Find where the given text appears and provide that cell's center as [X, Y] coordinate. 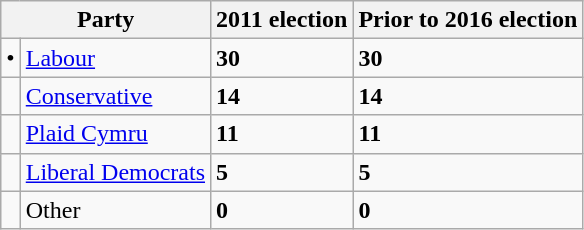
2011 election [282, 20]
Other [115, 210]
Conservative [115, 96]
• [10, 58]
Plaid Cymru [115, 134]
Labour [115, 58]
Prior to 2016 election [468, 20]
Liberal Democrats [115, 172]
Party [106, 20]
